For the text-containing cell, return its midpoint in (x, y) coordinate format. 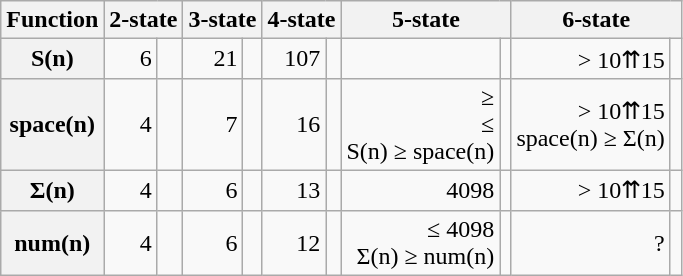
5-state (426, 20)
16 (294, 124)
12 (294, 242)
≤ 4098Σ(n) ≥ num(n) (420, 242)
S(n) (52, 59)
space(n) (52, 124)
13 (294, 190)
≥ ≤ S(n) ≥ space(n) (420, 124)
4-state (302, 20)
107 (294, 59)
? (590, 242)
Function (52, 20)
> 10⇈15space(n) ≥ Σ(n) (590, 124)
3-state (222, 20)
Σ(n) (52, 190)
21 (213, 59)
4098 (420, 190)
6-state (596, 20)
num(n) (52, 242)
2-state (144, 20)
7 (213, 124)
